Pinpoint the cell where the given text exists, returning its [X, Y] midpoint coordinate. 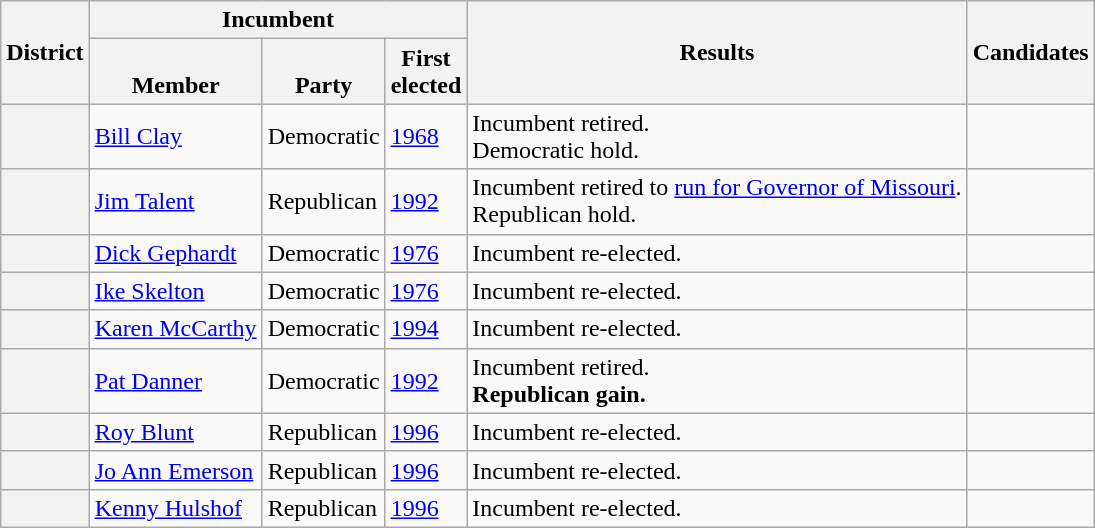
Party [324, 72]
Member [176, 72]
Karen McCarthy [176, 329]
1994 [426, 329]
Bill Clay [176, 136]
Roy Blunt [176, 432]
District [45, 52]
Jim Talent [176, 202]
Ike Skelton [176, 291]
Incumbent retired to run for Governor of Missouri.Republican hold. [717, 202]
Pat Danner [176, 380]
1968 [426, 136]
Jo Ann Emerson [176, 470]
Incumbent retired.Democratic hold. [717, 136]
Incumbent [278, 20]
Dick Gephardt [176, 253]
Incumbent retired.Republican gain. [717, 380]
Firstelected [426, 72]
Candidates [1030, 52]
Kenny Hulshof [176, 508]
Results [717, 52]
